Detect which cell encompasses the target text, then output its [x, y] center coordinate. 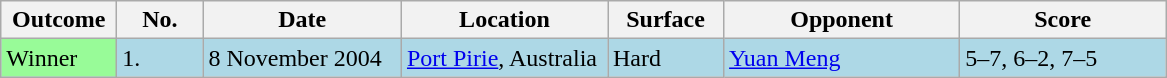
Opponent [842, 20]
Outcome [59, 20]
Date [302, 20]
Score [1063, 20]
Winner [59, 58]
No. [160, 20]
8 November 2004 [302, 58]
Surface [666, 20]
1. [160, 58]
Hard [666, 58]
Location [504, 20]
Yuan Meng [842, 58]
5–7, 6–2, 7–5 [1063, 58]
Port Pirie, Australia [504, 58]
